Return [x, y] of the center of cell containing provided text 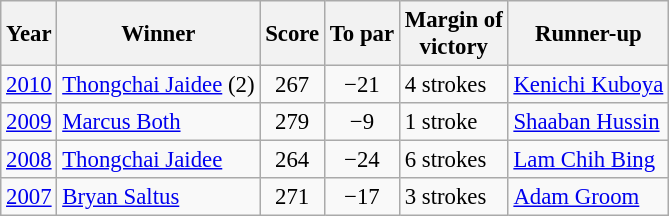
1 stroke [454, 122]
4 strokes [454, 85]
Runner-up [588, 34]
Kenichi Kuboya [588, 85]
−21 [362, 85]
Marcus Both [158, 122]
Shaaban Hussin [588, 122]
−9 [362, 122]
To par [362, 34]
264 [292, 160]
Margin ofvictory [454, 34]
−17 [362, 197]
Adam Groom [588, 197]
Winner [158, 34]
2010 [29, 85]
Lam Chih Bing [588, 160]
279 [292, 122]
2009 [29, 122]
271 [292, 197]
−24 [362, 160]
Thongchai Jaidee (2) [158, 85]
6 strokes [454, 160]
2007 [29, 197]
3 strokes [454, 197]
267 [292, 85]
Year [29, 34]
Thongchai Jaidee [158, 160]
2008 [29, 160]
Score [292, 34]
Bryan Saltus [158, 197]
